Return [x, y] of the center of cell containing provided text 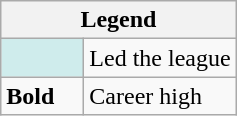
Career high [160, 96]
Bold [42, 96]
Led the league [160, 58]
Legend [118, 20]
